Determine the [x, y] coordinate at the center of the cell enclosing the given text.  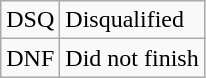
Did not finish [132, 58]
DSQ [30, 20]
DNF [30, 58]
Disqualified [132, 20]
